Locate the cell with the specified text and output its (X, Y) center coordinate. 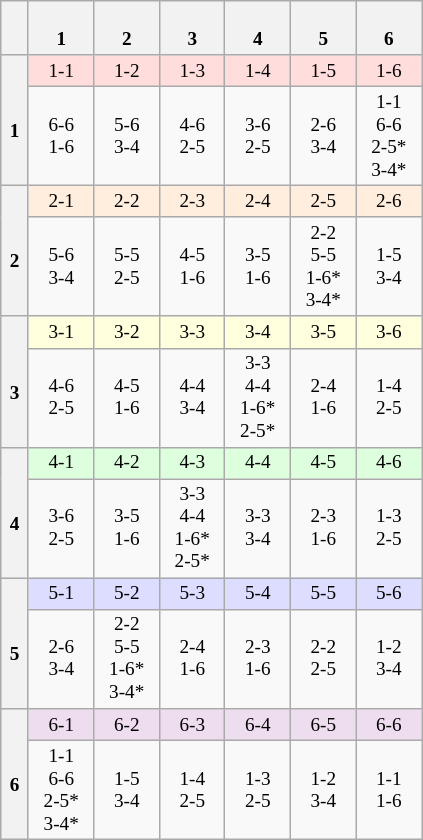
3-33-4 (258, 528)
3-4 (258, 332)
1-11-6 (389, 790)
2-22-5 (323, 658)
2-4 (258, 201)
4-43-4 (192, 398)
1-1 (61, 71)
6-4 (258, 725)
6-5 (323, 725)
6-6 (389, 725)
2-2 (127, 201)
3-5 (323, 332)
1-4 (258, 71)
6-2 (127, 725)
5-1 (61, 594)
2-1 (61, 201)
6-1 (61, 725)
4-5 (323, 463)
3-6 (389, 332)
2-5 (323, 201)
3-3 (192, 332)
5-4 (258, 594)
3-2 (127, 332)
1-2 (127, 71)
5-2 (127, 594)
6-61-6 (61, 136)
3-1 (61, 332)
4-4 (258, 463)
4-6 (389, 463)
2-6 (389, 201)
5-6 (389, 594)
4-1 (61, 463)
1-5 (323, 71)
1-6 (389, 71)
5-5 (323, 594)
1-3 (192, 71)
5-52-5 (127, 266)
6-3 (192, 725)
5-3 (192, 594)
4-3 (192, 463)
4-2 (127, 463)
2-3 (192, 201)
